Identify which cell holds the provided text, then report its (x, y) central coordinate. 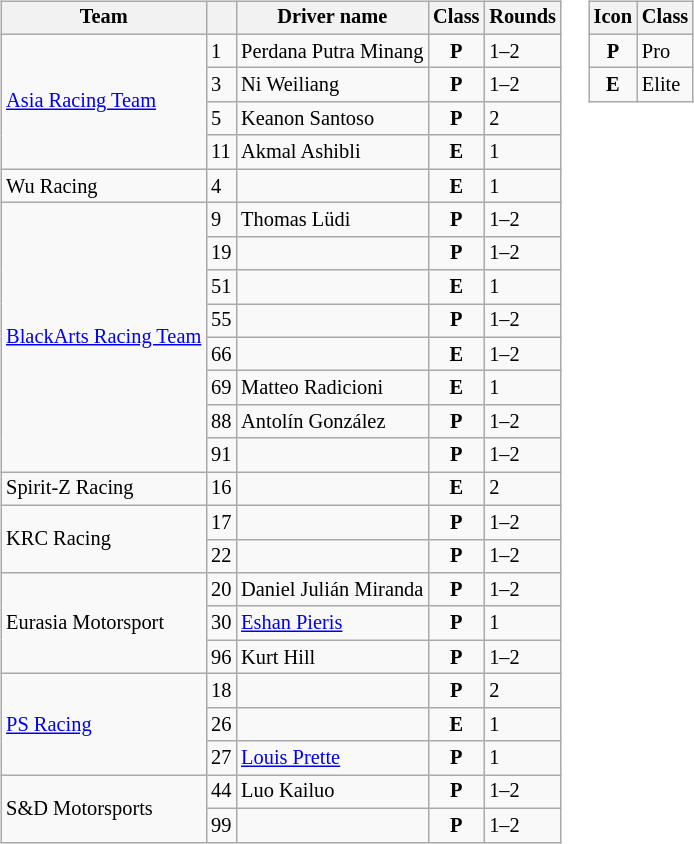
Eshan Pieris (332, 623)
KRC Racing (104, 538)
Eurasia Motorsport (104, 624)
3 (221, 85)
19 (221, 253)
11 (221, 152)
66 (221, 354)
Antolín González (332, 422)
Matteo Radicioni (332, 388)
44 (221, 792)
Akmal Ashibli (332, 152)
4 (221, 186)
Perdana Putra Minang (332, 51)
Wu Racing (104, 186)
Kurt Hill (332, 657)
Keanon Santoso (332, 119)
Daniel Julián Miranda (332, 590)
51 (221, 287)
PS Racing (104, 724)
26 (221, 724)
5 (221, 119)
Asia Racing Team (104, 102)
69 (221, 388)
BlackArts Racing Team (104, 338)
Driver name (332, 18)
Ni Weiliang (332, 85)
9 (221, 220)
27 (221, 758)
99 (221, 825)
91 (221, 455)
30 (221, 623)
Pro (665, 51)
16 (221, 489)
20 (221, 590)
55 (221, 321)
22 (221, 556)
96 (221, 657)
Elite (665, 85)
Icon (613, 18)
17 (221, 522)
S&D Motorsports (104, 808)
Louis Prette (332, 758)
Team (104, 18)
Rounds (522, 18)
18 (221, 691)
Spirit-Z Racing (104, 489)
Thomas Lüdi (332, 220)
Luo Kailuo (332, 792)
88 (221, 422)
